Detect which cell encompasses the target text, then output its (X, Y) center coordinate. 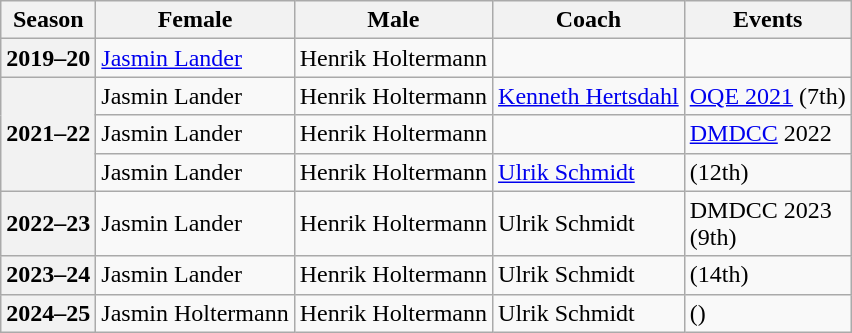
Season (48, 20)
Female (195, 20)
DMDCC 2023 (9th) (768, 224)
(12th) (768, 172)
OQE 2021 (7th) (768, 96)
Coach (589, 20)
2022–23 (48, 224)
() (768, 313)
2024–25 (48, 313)
2021–22 (48, 134)
(14th) (768, 275)
Male (393, 20)
Jasmin Holtermann (195, 313)
DMDCC 2022 (768, 134)
Kenneth Hertsdahl (589, 96)
2023–24 (48, 275)
Events (768, 20)
2019–20 (48, 58)
